For the text-containing cell, return its midpoint in [X, Y] coordinate format. 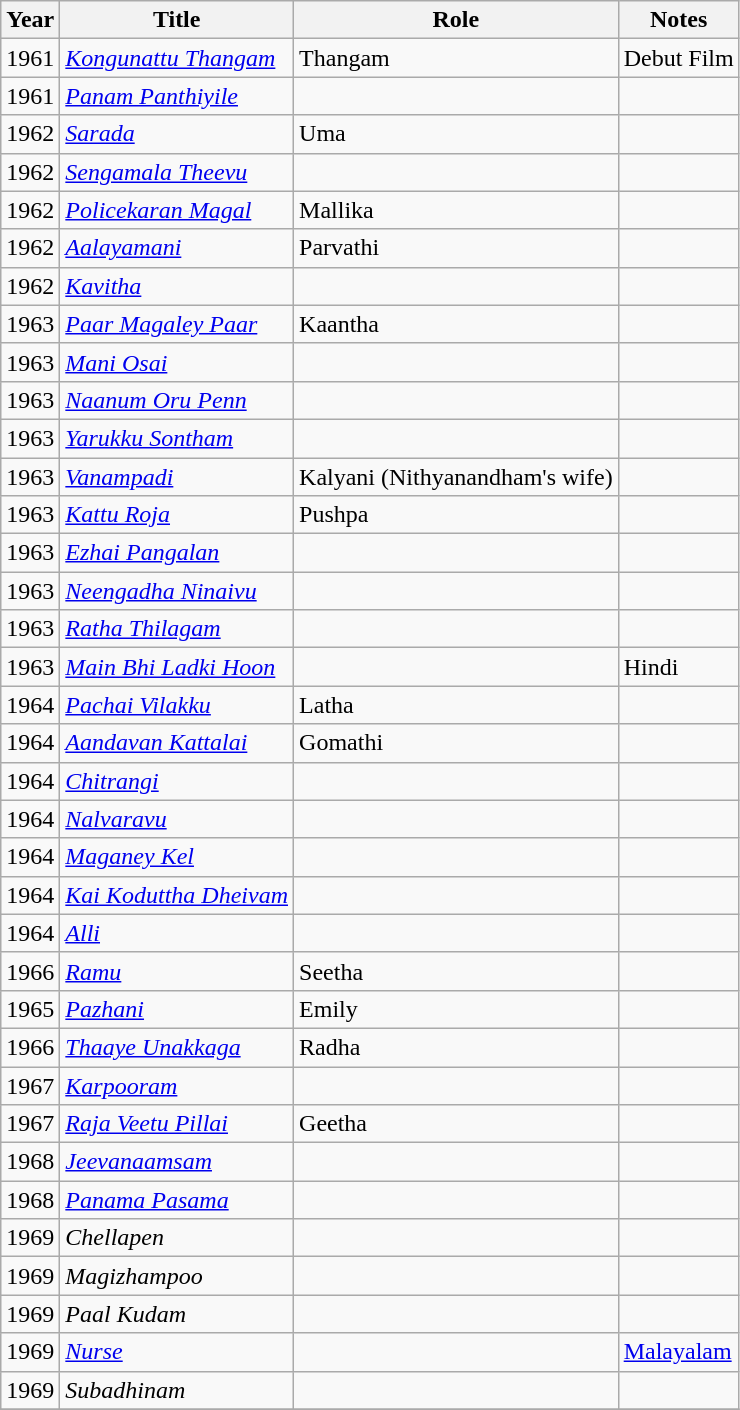
Naanum Oru Penn [177, 400]
Ratha Thilagam [177, 629]
Magizhampoo [177, 1276]
Panam Panthiyile [177, 96]
1965 [30, 1009]
Sengamala Theevu [177, 172]
Policekaran Magal [177, 210]
Kavitha [177, 286]
Radha [456, 1047]
Seetha [456, 971]
Mani Osai [177, 362]
Hindi [678, 667]
Year [30, 20]
Ramu [177, 971]
Kaantha [456, 324]
Emily [456, 1009]
Chitrangi [177, 781]
Vanampadi [177, 477]
Ezhai Pangalan [177, 553]
Kai Koduttha Dheivam [177, 895]
Gomathi [456, 743]
Maganey Kel [177, 857]
Thaaye Unakkaga [177, 1047]
Uma [456, 134]
Subadhinam [177, 1390]
Aalayamani [177, 248]
Nalvaravu [177, 819]
Thangam [456, 58]
Jeevanaamsam [177, 1162]
Title [177, 20]
Paar Magaley Paar [177, 324]
Latha [456, 705]
Notes [678, 20]
Kongunattu Thangam [177, 58]
Paal Kudam [177, 1314]
Raja Veetu Pillai [177, 1124]
Pushpa [456, 515]
Neengadha Ninaivu [177, 591]
Malayalam [678, 1352]
Role [456, 20]
Kalyani (Nithyanandham's wife) [456, 477]
Karpooram [177, 1085]
Sarada [177, 134]
Panama Pasama [177, 1200]
Geetha [456, 1124]
Main Bhi Ladki Hoon [177, 667]
Alli [177, 933]
Nurse [177, 1352]
Kattu Roja [177, 515]
Aandavan Kattalai [177, 743]
Pachai Vilakku [177, 705]
Chellapen [177, 1238]
Pazhani [177, 1009]
Mallika [456, 210]
Parvathi [456, 248]
Yarukku Sontham [177, 438]
Debut Film [678, 58]
